Extract the [X, Y] coordinate from the center of the cell holding the provided text.  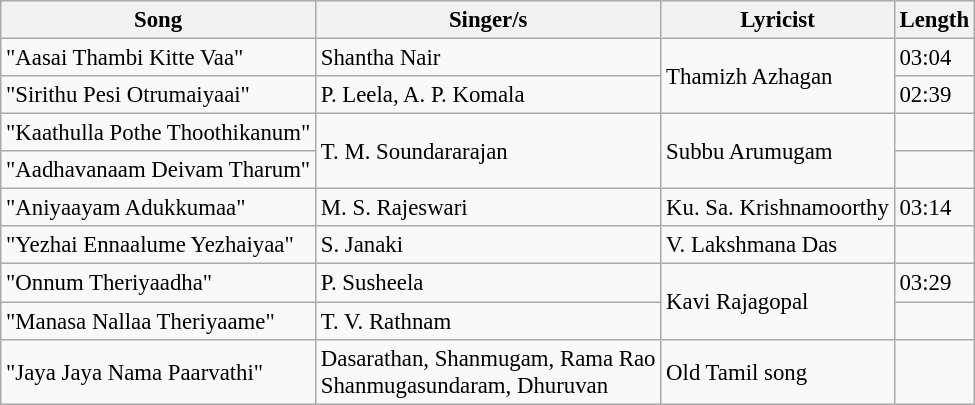
"Onnum Theriyaadha" [158, 283]
03:14 [934, 208]
"Kaathulla Pothe Thoothikanum" [158, 133]
"Aasai Thambi Kitte Vaa" [158, 58]
Length [934, 20]
Dasarathan, Shanmugam, Rama RaoShanmugasundaram, Dhuruvan [488, 372]
02:39 [934, 95]
"Aadhavanaam Deivam Tharum" [158, 170]
03:04 [934, 58]
Subbu Arumugam [778, 152]
P. Susheela [488, 283]
P. Leela, A. P. Komala [488, 95]
T. V. Rathnam [488, 321]
03:29 [934, 283]
Song [158, 20]
Thamizh Azhagan [778, 76]
Singer/s [488, 20]
"Yezhai Ennaalume Yezhaiyaa" [158, 245]
T. M. Soundararajan [488, 152]
S. Janaki [488, 245]
V. Lakshmana Das [778, 245]
Kavi Rajagopal [778, 302]
"Jaya Jaya Nama Paarvathi" [158, 372]
Old Tamil song [778, 372]
"Aniyaayam Adukkumaa" [158, 208]
Ku. Sa. Krishnamoorthy [778, 208]
Shantha Nair [488, 58]
M. S. Rajeswari [488, 208]
Lyricist [778, 20]
"Sirithu Pesi Otrumaiyaai" [158, 95]
"Manasa Nallaa Theriyaame" [158, 321]
